Identify which cell holds the provided text, then report its (x, y) central coordinate. 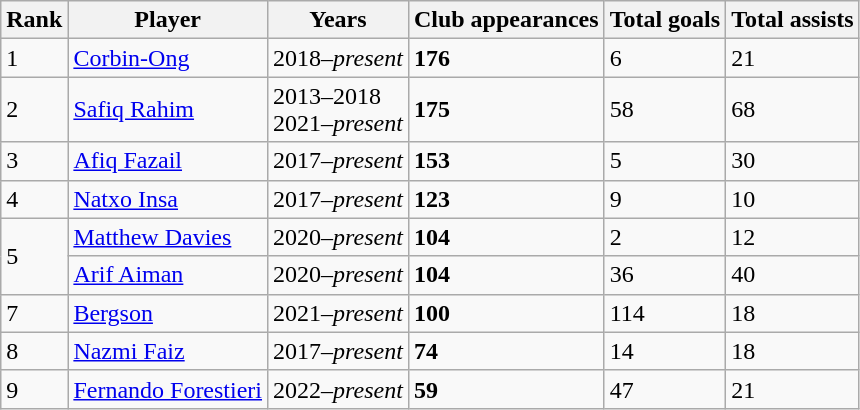
Matthew Davies (168, 237)
Natxo Insa (168, 199)
Rank (34, 20)
47 (665, 389)
Fernando Forestieri (168, 389)
12 (793, 237)
Total assists (793, 20)
175 (506, 110)
4 (34, 199)
2021–present (338, 313)
2013–20182021–present (338, 110)
153 (506, 161)
Total goals (665, 20)
36 (665, 275)
Arif Aiman (168, 275)
1 (34, 58)
3 (34, 161)
Safiq Rahim (168, 110)
7 (34, 313)
30 (793, 161)
74 (506, 351)
Afiq Fazail (168, 161)
Nazmi Faiz (168, 351)
10 (793, 199)
59 (506, 389)
Player (168, 20)
14 (665, 351)
100 (506, 313)
114 (665, 313)
2018–present (338, 58)
6 (665, 58)
8 (34, 351)
2022–present (338, 389)
Club appearances (506, 20)
Bergson (168, 313)
40 (793, 275)
58 (665, 110)
123 (506, 199)
68 (793, 110)
Years (338, 20)
Corbin-Ong (168, 58)
176 (506, 58)
